Return [x, y] of the center of cell containing provided text 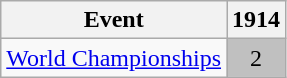
World Championships [114, 58]
Event [114, 20]
2 [256, 58]
1914 [256, 20]
